Scan for the cell matching the given text and deliver its (x, y) coordinate at center. 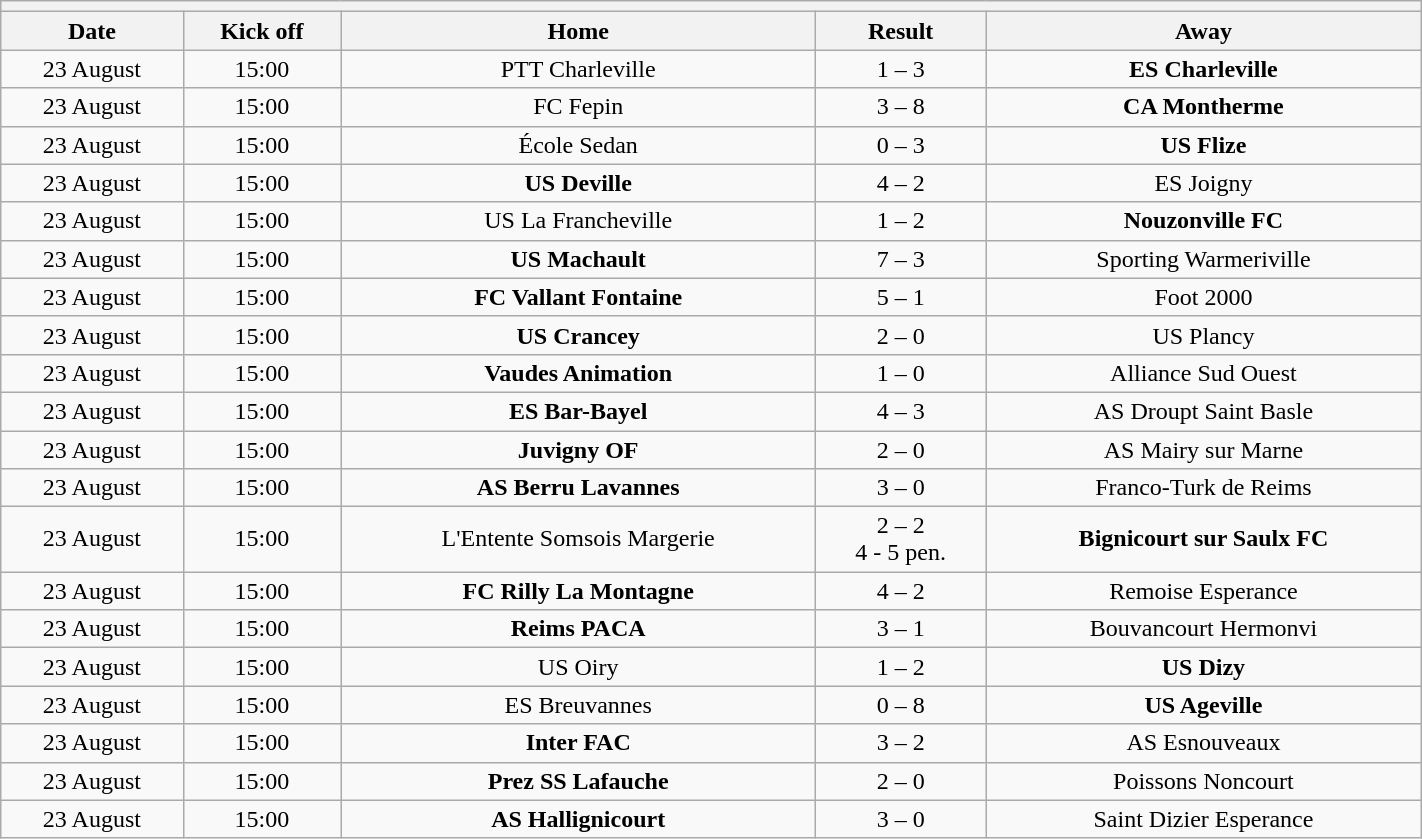
Kick off (262, 31)
FC Rilly La Montagne (578, 591)
0 – 8 (901, 705)
FC Fepin (578, 107)
Sporting Warmeriville (1204, 259)
Bouvancourt Hermonvi (1204, 629)
Foot 2000 (1204, 297)
4 – 3 (901, 411)
US Machault (578, 259)
Poissons Noncourt (1204, 781)
FC Vallant Fontaine (578, 297)
Home (578, 31)
Alliance Sud Ouest (1204, 373)
ES Bar-Bayel (578, 411)
US Deville (578, 183)
Reims PACA (578, 629)
Prez SS Lafauche (578, 781)
AS Berru Lavannes (578, 488)
Juvigny OF (578, 449)
1 – 3 (901, 69)
Nouzonville FC (1204, 221)
École Sedan (578, 145)
PTT Charleville (578, 69)
3 – 8 (901, 107)
0 – 3 (901, 145)
3 – 1 (901, 629)
L'Entente Somsois Margerie (578, 540)
ES Charleville (1204, 69)
Vaudes Animation (578, 373)
Remoise Esperance (1204, 591)
AS Hallignicourt (578, 819)
US Ageville (1204, 705)
Date (92, 31)
Franco-Turk de Reims (1204, 488)
Saint Dizier Esperance (1204, 819)
US Crancey (578, 335)
3 – 2 (901, 743)
US Flize (1204, 145)
Result (901, 31)
Inter FAC (578, 743)
CA Montherme (1204, 107)
AS Droupt Saint Basle (1204, 411)
2 – 2 4 - 5 pen. (901, 540)
AS Esnouveaux (1204, 743)
Away (1204, 31)
ES Joigny (1204, 183)
US La Francheville (578, 221)
AS Mairy sur Marne (1204, 449)
US Plancy (1204, 335)
US Dizy (1204, 667)
1 – 0 (901, 373)
US Oiry (578, 667)
5 – 1 (901, 297)
Bignicourt sur Saulx FC (1204, 540)
7 – 3 (901, 259)
ES Breuvannes (578, 705)
